From the cell containing the given text, extract its center point as (x, y) coordinate. 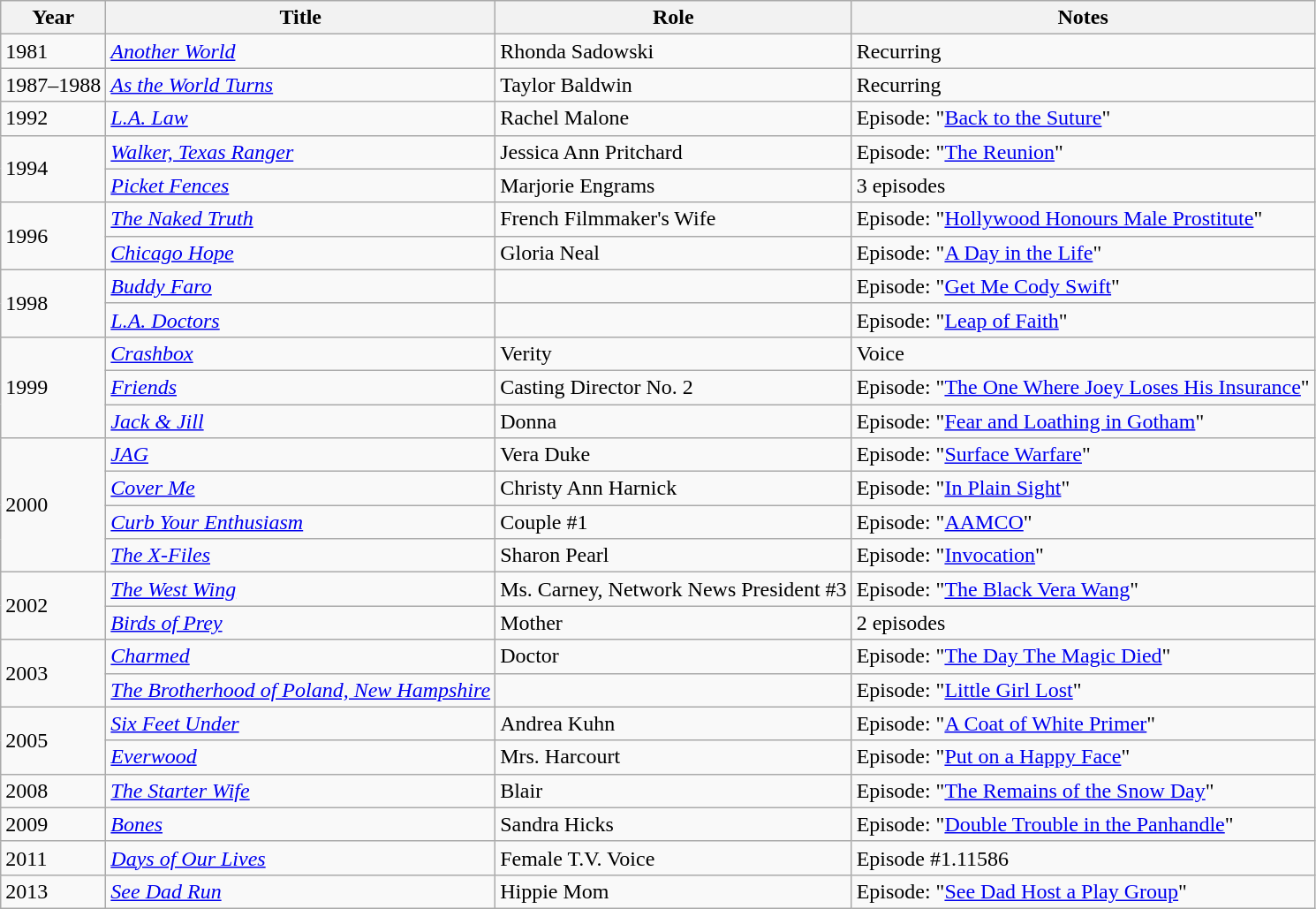
2008 (53, 791)
Episode: "Leap of Faith" (1083, 320)
Episode: "The One Where Joey Loses His Insurance" (1083, 387)
Sharon Pearl (673, 556)
Bones (300, 824)
Couple #1 (673, 522)
1996 (53, 236)
Year (53, 18)
Mrs. Harcourt (673, 757)
1981 (53, 51)
The West Wing (300, 589)
2011 (53, 858)
Taylor Baldwin (673, 85)
1998 (53, 303)
2013 (53, 891)
Episode: "Hollywood Honours Male Prostitute" (1083, 219)
Episode: "AAMCO" (1083, 522)
The X-Files (300, 556)
Episode: "Little Girl Lost" (1083, 690)
The Naked Truth (300, 219)
Episode: "The Remains of the Snow Day" (1083, 791)
Episode: "Put on a Happy Face" (1083, 757)
Mother (673, 623)
Rhonda Sadowski (673, 51)
Christy Ann Harnick (673, 489)
2009 (53, 824)
As the World Turns (300, 85)
2005 (53, 740)
Days of Our Lives (300, 858)
Hippie Mom (673, 891)
Episode: "The Black Vera Wang" (1083, 589)
Voice (1083, 353)
The Starter Wife (300, 791)
3 episodes (1083, 186)
Role (673, 18)
Walker, Texas Ranger (300, 152)
2002 (53, 606)
Doctor (673, 656)
2000 (53, 505)
Charmed (300, 656)
Episode: "See Dad Host a Play Group" (1083, 891)
Cover Me (300, 489)
The Brotherhood of Poland, New Hampshire (300, 690)
Another World (300, 51)
Crashbox (300, 353)
Casting Director No. 2 (673, 387)
1994 (53, 169)
Episode: "The Reunion" (1083, 152)
Chicago Hope (300, 253)
Donna (673, 421)
Episode: "Back to the Suture" (1083, 118)
Notes (1083, 18)
Curb Your Enthusiasm (300, 522)
Episode: "Double Trouble in the Panhandle" (1083, 824)
Episode: "Surface Warfare" (1083, 455)
2 episodes (1083, 623)
See Dad Run (300, 891)
Birds of Prey (300, 623)
Female T.V. Voice (673, 858)
French Filmmaker's Wife (673, 219)
Ms. Carney, Network News President #3 (673, 589)
Friends (300, 387)
Episode #1.11586 (1083, 858)
1987–1988 (53, 85)
Six Feet Under (300, 723)
Jack & Jill (300, 421)
Sandra Hicks (673, 824)
Verity (673, 353)
Episode: "A Coat of White Primer" (1083, 723)
Marjorie Engrams (673, 186)
Picket Fences (300, 186)
L.A. Doctors (300, 320)
Episode: "In Plain Sight" (1083, 489)
1999 (53, 387)
Episode: "Invocation" (1083, 556)
2003 (53, 673)
Jessica Ann Pritchard (673, 152)
Blair (673, 791)
Episode: "Fear and Loathing in Gotham" (1083, 421)
JAG (300, 455)
1992 (53, 118)
Episode: "The Day The Magic Died" (1083, 656)
Episode: "Get Me Cody Swift" (1083, 286)
Episode: "A Day in the Life" (1083, 253)
Rachel Malone (673, 118)
Andrea Kuhn (673, 723)
Title (300, 18)
Vera Duke (673, 455)
Buddy Faro (300, 286)
Gloria Neal (673, 253)
L.A. Law (300, 118)
Everwood (300, 757)
